Detect which cell encompasses the target text, then output its (X, Y) center coordinate. 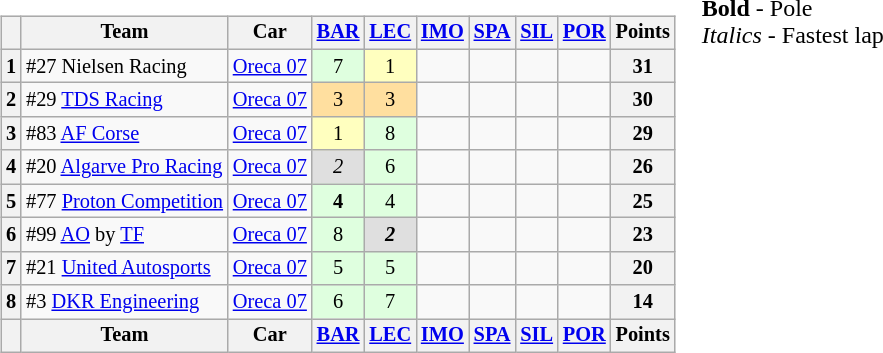
#20 Algarve Pro Racing (124, 167)
#83 AF Corse (124, 134)
14 (643, 302)
29 (643, 134)
#99 AO by TF (124, 235)
26 (643, 167)
25 (643, 201)
#27 Nielsen Racing (124, 66)
#21 United Autosports (124, 268)
23 (643, 235)
#77 Proton Competition (124, 201)
#29 TDS Racing (124, 100)
#3 DKR Engineering (124, 302)
20 (643, 268)
30 (643, 100)
31 (643, 66)
